For the text-containing cell, return its midpoint in [x, y] coordinate format. 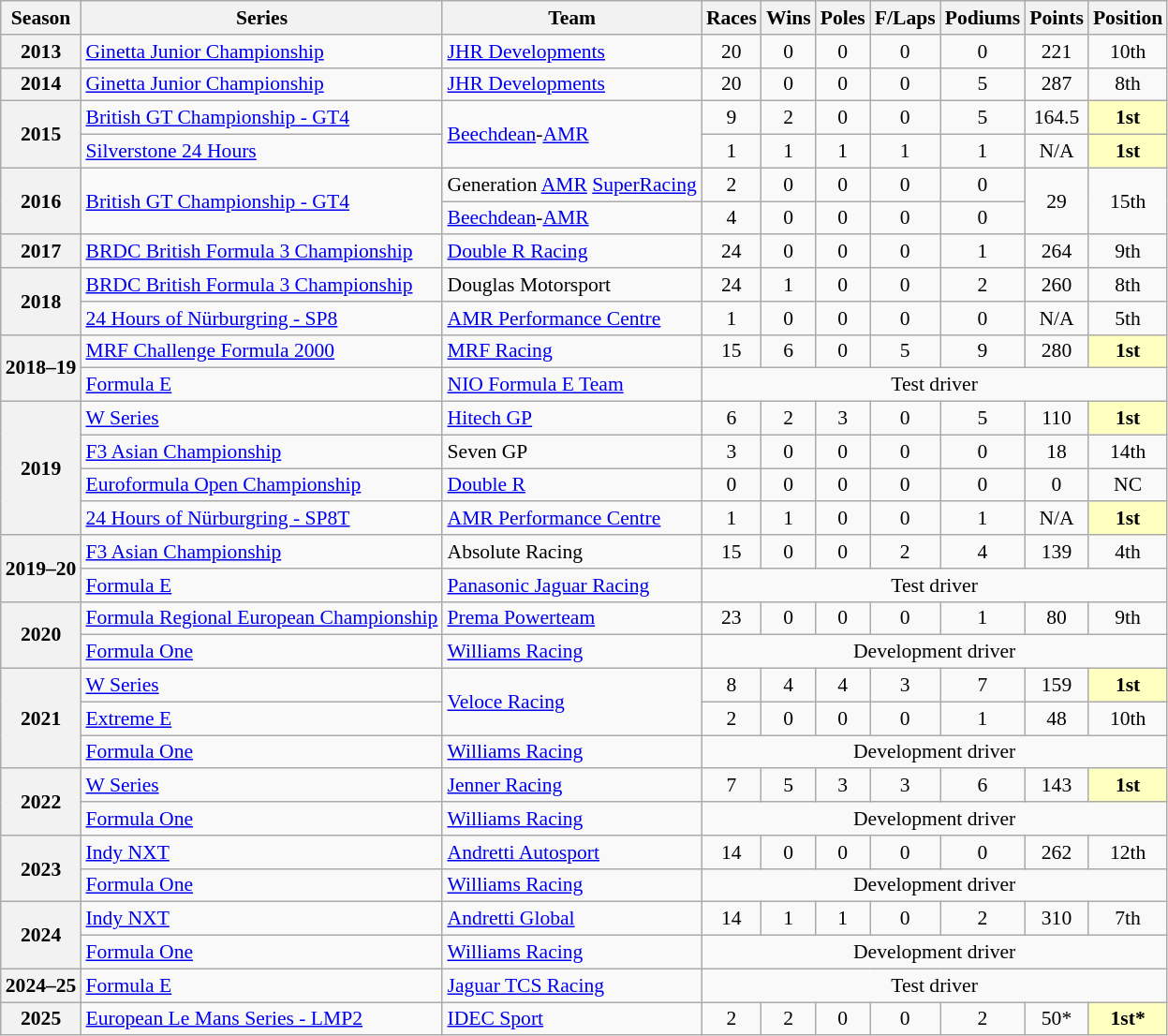
Double R [571, 485]
2024 [41, 935]
23 [732, 618]
110 [1057, 419]
Seven GP [571, 451]
262 [1057, 852]
15th [1128, 200]
Extreme E [261, 718]
24 Hours of Nürburgring - SP8T [261, 519]
IDEC Sport [571, 1019]
F/Laps [905, 18]
14th [1128, 451]
80 [1057, 618]
287 [1057, 84]
50* [1057, 1019]
2016 [41, 200]
MRF Racing [571, 351]
8 [732, 686]
Position [1128, 18]
Series [261, 18]
2023 [41, 869]
139 [1057, 552]
221 [1057, 52]
Jenner Racing [571, 786]
164.5 [1057, 118]
2015 [41, 135]
Silverstone 24 Hours [261, 152]
Absolute Racing [571, 552]
1st* [1128, 1019]
2014 [41, 84]
2025 [41, 1019]
310 [1057, 919]
143 [1057, 786]
Panasonic Jaguar Racing [571, 585]
Euroformula Open Championship [261, 485]
2020 [41, 635]
12th [1128, 852]
280 [1057, 351]
5th [1128, 318]
Podiums [983, 18]
2013 [41, 52]
2017 [41, 252]
4th [1128, 552]
2022 [41, 802]
Prema Powerteam [571, 618]
Team [571, 18]
2021 [41, 719]
Veloce Racing [571, 703]
Douglas Motorsport [571, 285]
Poles [843, 18]
NIO Formula E Team [571, 385]
24 Hours of Nürburgring - SP8 [261, 318]
Generation AMR SuperRacing [571, 185]
7th [1128, 919]
260 [1057, 285]
NC [1128, 485]
2018 [41, 302]
Points [1057, 18]
48 [1057, 718]
Andretti Autosport [571, 852]
Hitech GP [571, 419]
Races [732, 18]
Double R Racing [571, 252]
2019–20 [41, 568]
Wins [789, 18]
2018–19 [41, 367]
159 [1057, 686]
Season [41, 18]
MRF Challenge Formula 2000 [261, 351]
18 [1057, 451]
29 [1057, 200]
2024–25 [41, 985]
Andretti Global [571, 919]
2019 [41, 468]
European Le Mans Series - LMP2 [261, 1019]
Jaguar TCS Racing [571, 985]
Formula Regional European Championship [261, 618]
264 [1057, 252]
